Scan for the cell matching the given text and deliver its [x, y] coordinate at center. 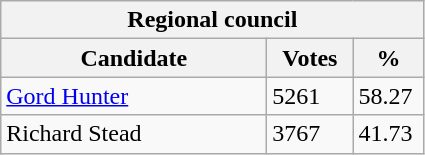
3767 [310, 134]
5261 [310, 96]
Gord Hunter [134, 96]
41.73 [388, 134]
Votes [310, 58]
Regional council [212, 20]
Richard Stead [134, 134]
Candidate [134, 58]
% [388, 58]
58.27 [388, 96]
